Provide the [X, Y] coordinate of the cell's center where the given text is located.  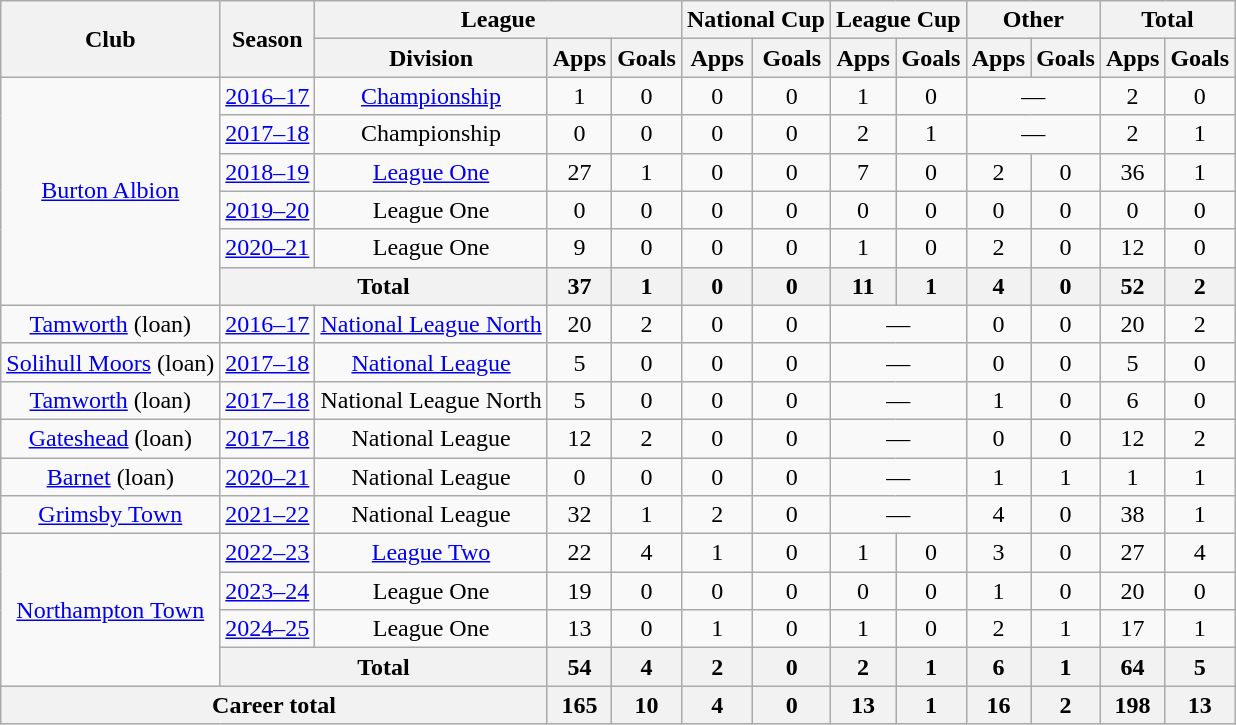
League [498, 20]
17 [1132, 629]
Northampton Town [110, 610]
2018–19 [268, 172]
38 [1132, 515]
National Cup [756, 20]
52 [1132, 286]
Career total [274, 705]
Club [110, 39]
22 [579, 553]
165 [579, 705]
Other [1033, 20]
3 [998, 553]
19 [579, 591]
Division [431, 58]
9 [579, 248]
League Two [431, 553]
Solihull Moors (loan) [110, 362]
2021–22 [268, 515]
37 [579, 286]
10 [647, 705]
2022–23 [268, 553]
2023–24 [268, 591]
Barnet (loan) [110, 477]
11 [862, 286]
32 [579, 515]
7 [862, 172]
Grimsby Town [110, 515]
2024–25 [268, 629]
198 [1132, 705]
Burton Albion [110, 191]
36 [1132, 172]
54 [579, 667]
2019–20 [268, 210]
64 [1132, 667]
Season [268, 39]
16 [998, 705]
League Cup [898, 20]
Gateshead (loan) [110, 438]
